Output the [x, y] coordinate of the center of the cell containing the given text.  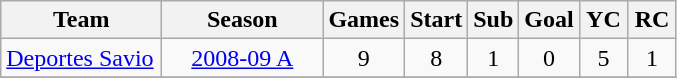
Deportes Savio [82, 58]
2008-09 A [242, 58]
RC [652, 20]
Season [242, 20]
Team [82, 20]
5 [604, 58]
Sub [494, 20]
0 [549, 58]
Start [436, 20]
8 [436, 58]
9 [364, 58]
Games [364, 20]
YC [604, 20]
Goal [549, 20]
